Output the [X, Y] coordinate of the center of the cell containing the given text.  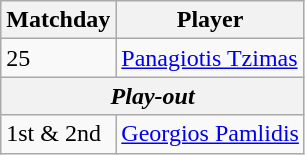
Play-out [153, 96]
25 [58, 58]
Georgios Pamlidis [210, 134]
Matchday [58, 20]
1st & 2nd [58, 134]
Panagiotis Tzimas [210, 58]
Player [210, 20]
